Determine the (X, Y) coordinate at the center of the cell enclosing the given text.  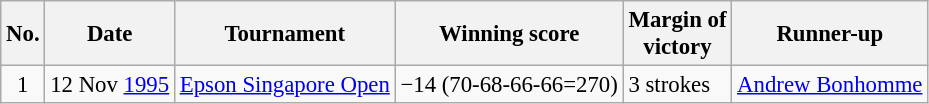
3 strokes (678, 85)
1 (23, 85)
12 Nov 1995 (110, 85)
Date (110, 34)
No. (23, 34)
Runner-up (830, 34)
Winning score (509, 34)
Epson Singapore Open (284, 85)
Tournament (284, 34)
−14 (70-68-66-66=270) (509, 85)
Andrew Bonhomme (830, 85)
Margin ofvictory (678, 34)
